From the cell containing the given text, extract its center point as [X, Y] coordinate. 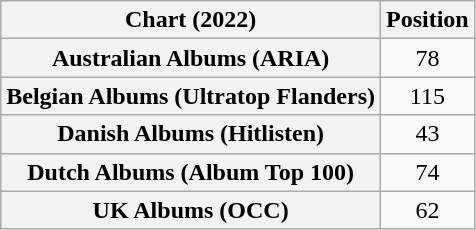
62 [428, 210]
Danish Albums (Hitlisten) [191, 134]
Australian Albums (ARIA) [191, 58]
78 [428, 58]
74 [428, 172]
Position [428, 20]
43 [428, 134]
Chart (2022) [191, 20]
UK Albums (OCC) [191, 210]
Belgian Albums (Ultratop Flanders) [191, 96]
Dutch Albums (Album Top 100) [191, 172]
115 [428, 96]
